Detect which cell encompasses the target text, then output its [X, Y] center coordinate. 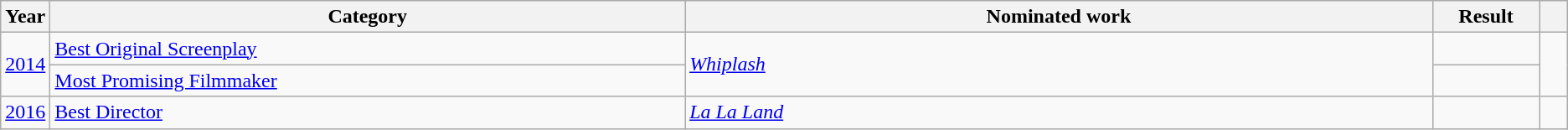
Best Original Screenplay [368, 49]
Most Promising Filmmaker [368, 81]
Year [25, 17]
Best Director [368, 112]
Category [368, 17]
2014 [25, 65]
Whiplash [1059, 65]
Nominated work [1059, 17]
La La Land [1059, 112]
Result [1486, 17]
2016 [25, 112]
